Locate the cell with the specified text and output its [X, Y] center coordinate. 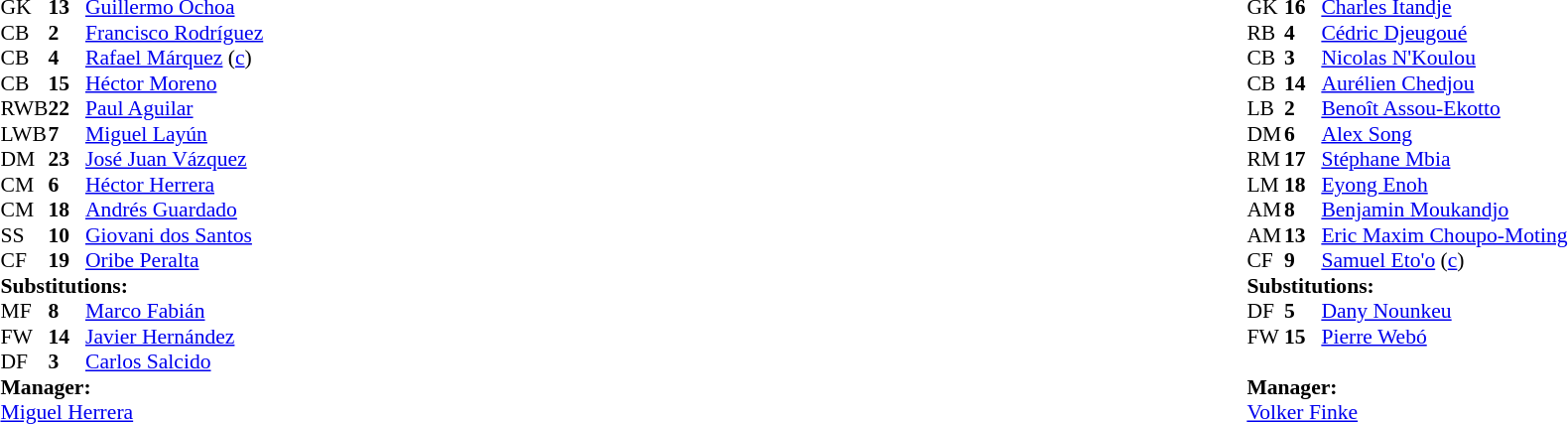
Samuel Eto'o (c) [1444, 261]
LB [1265, 108]
Miguel Layún [175, 134]
MF [24, 311]
Paul Aguilar [175, 108]
Pierre Webó [1444, 337]
RM [1265, 160]
Andrés Guardado [175, 210]
Stéphane Mbia [1444, 160]
RWB [24, 108]
Oribe Peralta [175, 261]
Héctor Herrera [175, 185]
Nicolas N'Koulou [1444, 59]
SS [24, 235]
13 [1303, 235]
RB [1265, 33]
Marco Fabián [175, 311]
23 [66, 160]
LM [1265, 185]
5 [1303, 311]
22 [66, 108]
17 [1303, 160]
Aurélien Chedjou [1444, 83]
19 [66, 261]
José Juan Vázquez [175, 160]
Francisco Rodríguez [175, 33]
LWB [24, 134]
Eric Maxim Choupo-Moting [1444, 235]
Benoît Assou-Ekotto [1444, 108]
Alex Song [1444, 134]
Dany Nounkeu [1444, 311]
Giovani dos Santos [175, 235]
Eyong Enoh [1444, 185]
Carlos Salcido [175, 362]
Rafael Márquez (c) [175, 59]
10 [66, 235]
Benjamin Moukandjo [1444, 210]
7 [66, 134]
9 [1303, 261]
Cédric Djeugoué [1444, 33]
Javier Hernández [175, 337]
Héctor Moreno [175, 83]
